Provide the (x, y) coordinate of the cell's center where the given text is located.  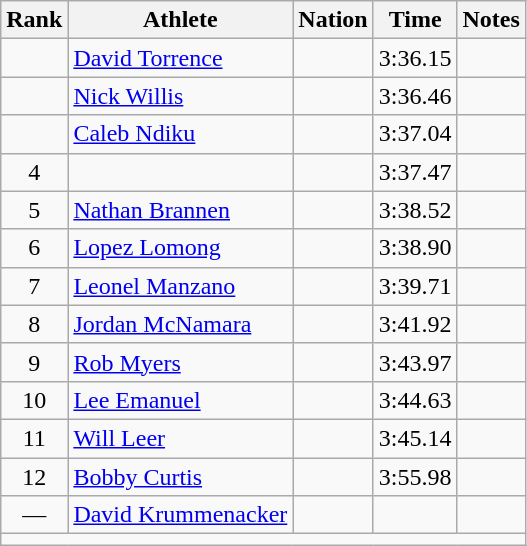
5 (34, 210)
David Torrence (180, 58)
11 (34, 438)
3:55.98 (415, 477)
3:39.71 (415, 286)
3:45.14 (415, 438)
3:41.92 (415, 324)
8 (34, 324)
David Krummenacker (180, 515)
Lopez Lomong (180, 248)
Time (415, 20)
3:44.63 (415, 400)
Nick Willis (180, 96)
7 (34, 286)
Bobby Curtis (180, 477)
3:37.04 (415, 134)
3:38.90 (415, 248)
Caleb Ndiku (180, 134)
9 (34, 362)
Notes (491, 20)
Nathan Brannen (180, 210)
Will Leer (180, 438)
3:37.47 (415, 172)
6 (34, 248)
10 (34, 400)
Rob Myers (180, 362)
3:38.52 (415, 210)
Lee Emanuel (180, 400)
3:36.15 (415, 58)
— (34, 515)
3:43.97 (415, 362)
Athlete (180, 20)
12 (34, 477)
Jordan McNamara (180, 324)
3:36.46 (415, 96)
4 (34, 172)
Nation (333, 20)
Rank (34, 20)
Leonel Manzano (180, 286)
